Return (x, y) of the center of cell containing provided text 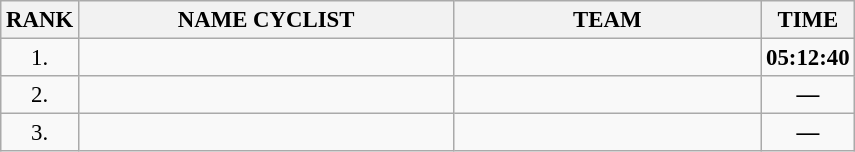
RANK (40, 20)
TEAM (608, 20)
1. (40, 58)
NAME CYCLIST (266, 20)
3. (40, 133)
2. (40, 95)
05:12:40 (808, 58)
TIME (808, 20)
